Capture the cell that displays the provided text and extract its (x, y) central coordinate. 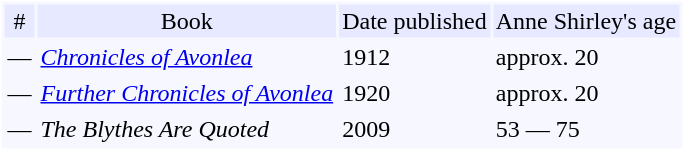
1912 (414, 56)
Anne Shirley's age (586, 20)
53 — 75 (586, 128)
Further Chronicles of Avonlea (188, 92)
1920 (414, 92)
Book (188, 20)
2009 (414, 128)
Date published (414, 20)
Chronicles of Avonlea (188, 56)
# (19, 20)
The Blythes Are Quoted (188, 128)
